Search for the cell housing the specified text and yield its [X, Y] center coordinate. 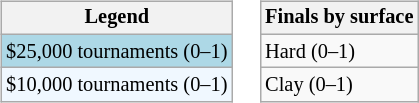
Legend [116, 18]
$10,000 tournaments (0–1) [116, 85]
Clay (0–1) [339, 85]
Finals by surface [339, 18]
Hard (0–1) [339, 51]
$25,000 tournaments (0–1) [116, 51]
